Output the (x, y) coordinate of the center of the cell containing the given text.  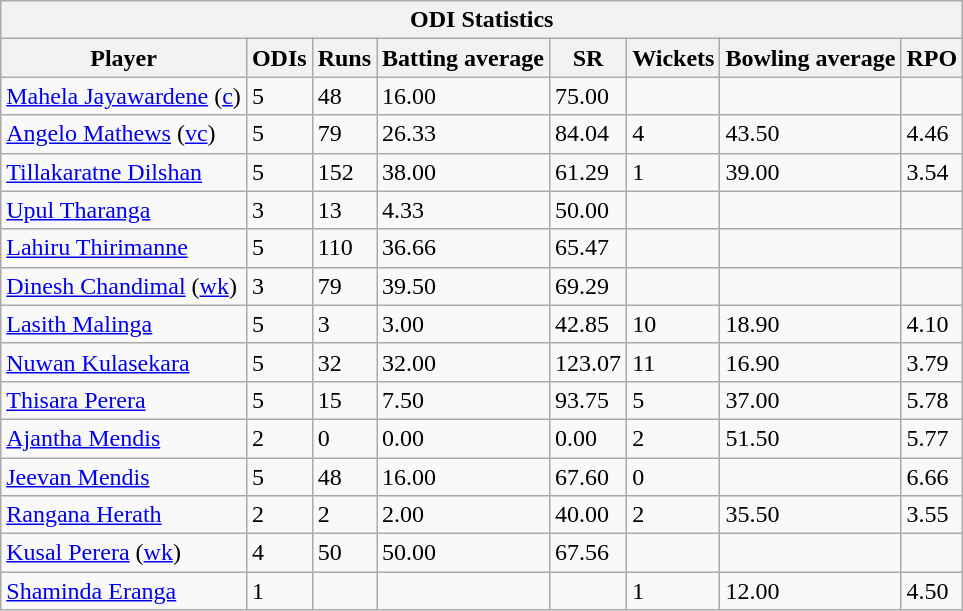
Bowling average (810, 58)
ODIs (279, 58)
3.79 (932, 362)
32.00 (464, 362)
Player (124, 58)
15 (344, 400)
69.29 (588, 286)
39.50 (464, 286)
42.85 (588, 324)
4.10 (932, 324)
RPO (932, 58)
Nuwan Kulasekara (124, 362)
84.04 (588, 134)
Shaminda Eranga (124, 591)
ODI Statistics (482, 20)
67.56 (588, 553)
Upul Tharanga (124, 210)
Runs (344, 58)
32 (344, 362)
10 (674, 324)
3.54 (932, 172)
65.47 (588, 248)
35.50 (810, 515)
Angelo Mathews (vc) (124, 134)
12.00 (810, 591)
4.33 (464, 210)
2.00 (464, 515)
123.07 (588, 362)
61.29 (588, 172)
26.33 (464, 134)
5.78 (932, 400)
67.60 (588, 477)
13 (344, 210)
4.50 (932, 591)
18.90 (810, 324)
Thisara Perera (124, 400)
51.50 (810, 438)
4.46 (932, 134)
Dinesh Chandimal (wk) (124, 286)
40.00 (588, 515)
75.00 (588, 96)
Rangana Herath (124, 515)
36.66 (464, 248)
6.66 (932, 477)
Jeevan Mendis (124, 477)
Lasith Malinga (124, 324)
3.55 (932, 515)
Ajantha Mendis (124, 438)
93.75 (588, 400)
50 (344, 553)
5.77 (932, 438)
Wickets (674, 58)
16.90 (810, 362)
152 (344, 172)
Mahela Jayawardene (c) (124, 96)
7.50 (464, 400)
110 (344, 248)
38.00 (464, 172)
Batting average (464, 58)
Lahiru Thirimanne (124, 248)
3.00 (464, 324)
SR (588, 58)
43.50 (810, 134)
39.00 (810, 172)
Tillakaratne Dilshan (124, 172)
37.00 (810, 400)
Kusal Perera (wk) (124, 553)
11 (674, 362)
